Determine the [X, Y] coordinate at the center of the cell enclosing the given text.  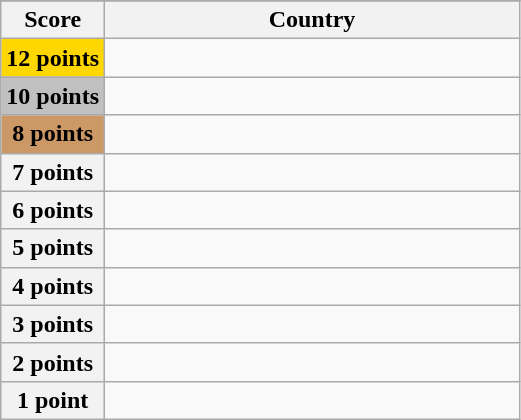
10 points [53, 96]
12 points [53, 58]
1 point [53, 400]
Score [53, 20]
Country [312, 20]
8 points [53, 134]
5 points [53, 248]
7 points [53, 172]
6 points [53, 210]
2 points [53, 362]
3 points [53, 324]
4 points [53, 286]
